Search for the cell housing the specified text and yield its [X, Y] center coordinate. 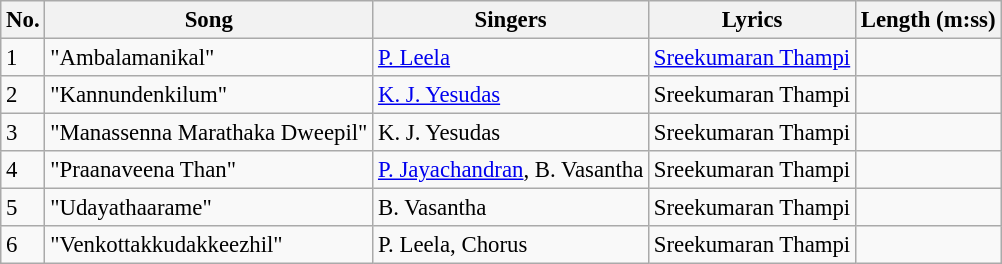
6 [23, 245]
3 [23, 133]
"Kannundenkilum" [209, 95]
B. Vasantha [511, 208]
P. Leela, Chorus [511, 245]
P. Leela [511, 58]
Lyrics [752, 20]
Length (m:ss) [928, 20]
2 [23, 95]
4 [23, 170]
"Manassenna Marathaka Dweepil" [209, 133]
"Praanaveena Than" [209, 170]
P. Jayachandran, B. Vasantha [511, 170]
5 [23, 208]
No. [23, 20]
"Udayathaarame" [209, 208]
1 [23, 58]
Song [209, 20]
Singers [511, 20]
"Ambalamanikal" [209, 58]
"Venkottakkudakkeezhil" [209, 245]
